Determine the (x, y) coordinate at the center of the cell enclosing the given text.  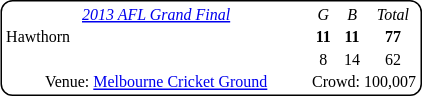
8 (324, 60)
G (324, 14)
Total (392, 14)
14 (352, 60)
2013 AFL Grand Final (156, 14)
Hawthorn (156, 37)
77 (392, 37)
B (352, 14)
Crowd: 100,007 (364, 82)
62 (392, 60)
Venue: Melbourne Cricket Ground (156, 82)
